Search for the cell housing the specified text and yield its [X, Y] center coordinate. 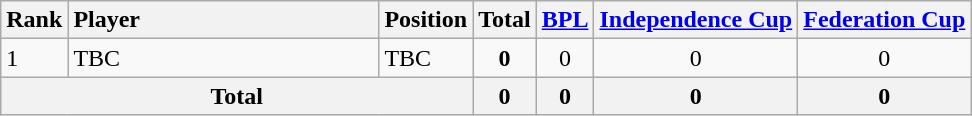
Player [224, 20]
Position [426, 20]
Rank [34, 20]
Federation Cup [884, 20]
1 [34, 58]
Independence Cup [696, 20]
BPL [565, 20]
